Identify which cell holds the provided text, then report its (X, Y) central coordinate. 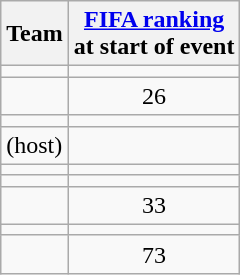
26 (154, 96)
(host) (35, 145)
FIFA rankingat start of event (154, 34)
33 (154, 205)
Team (35, 34)
73 (154, 254)
